For the text-containing cell, return its midpoint in [x, y] coordinate format. 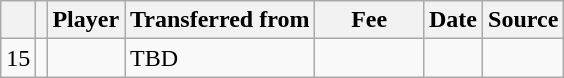
Source [524, 20]
Player [86, 20]
15 [18, 58]
Date [452, 20]
Transferred from [220, 20]
Fee [370, 20]
TBD [220, 58]
